Capture the cell that displays the provided text and extract its (x, y) central coordinate. 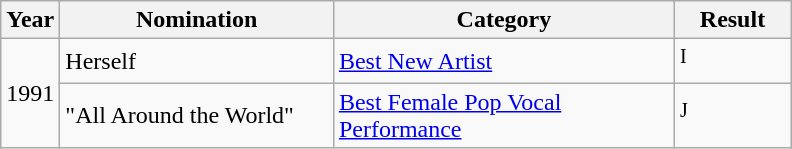
Nomination (197, 20)
Best Female Pop Vocal Performance (504, 116)
"All Around the World" (197, 116)
Result (732, 20)
Year (30, 20)
Herself (197, 62)
1991 (30, 94)
Category (504, 20)
Best New Artist (504, 62)
J (732, 116)
I (732, 62)
